For the text-containing cell, return its midpoint in [x, y] coordinate format. 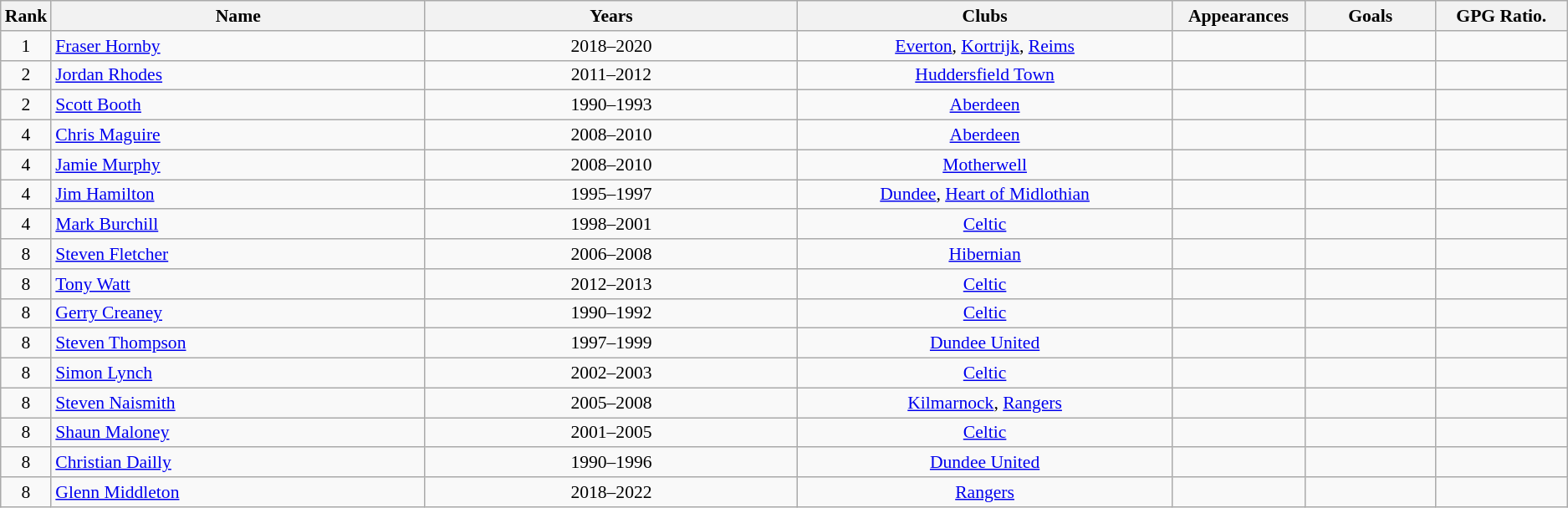
Jordan Rhodes [237, 75]
Years [611, 16]
Hibernian [985, 254]
2018–2022 [611, 492]
1990–1992 [611, 313]
Scott Booth [237, 105]
1997–1999 [611, 343]
Rank [27, 16]
2001–2005 [611, 433]
GPG Ratio. [1502, 16]
Simon Lynch [237, 373]
Christian Dailly [237, 463]
2018–2020 [611, 46]
Motherwell [985, 165]
Huddersfield Town [985, 75]
Mark Burchill [237, 225]
1998–2001 [611, 225]
2012–2013 [611, 284]
Jim Hamilton [237, 195]
Glenn Middleton [237, 492]
2011–2012 [611, 75]
Steven Fletcher [237, 254]
1 [27, 46]
Rangers [985, 492]
2005–2008 [611, 403]
Kilmarnock, Rangers [985, 403]
1990–1996 [611, 463]
Dundee, Heart of Midlothian [985, 195]
Fraser Hornby [237, 46]
2002–2003 [611, 373]
2006–2008 [611, 254]
Tony Watt [237, 284]
Name [237, 16]
Appearances [1238, 16]
Chris Maguire [237, 135]
Everton, Kortrijk, Reims [985, 46]
Goals [1370, 16]
Steven Naismith [237, 403]
1990–1993 [611, 105]
Jamie Murphy [237, 165]
Clubs [985, 16]
1995–1997 [611, 195]
Shaun Maloney [237, 433]
Steven Thompson [237, 343]
Gerry Creaney [237, 313]
